For the text-containing cell, return its midpoint in [x, y] coordinate format. 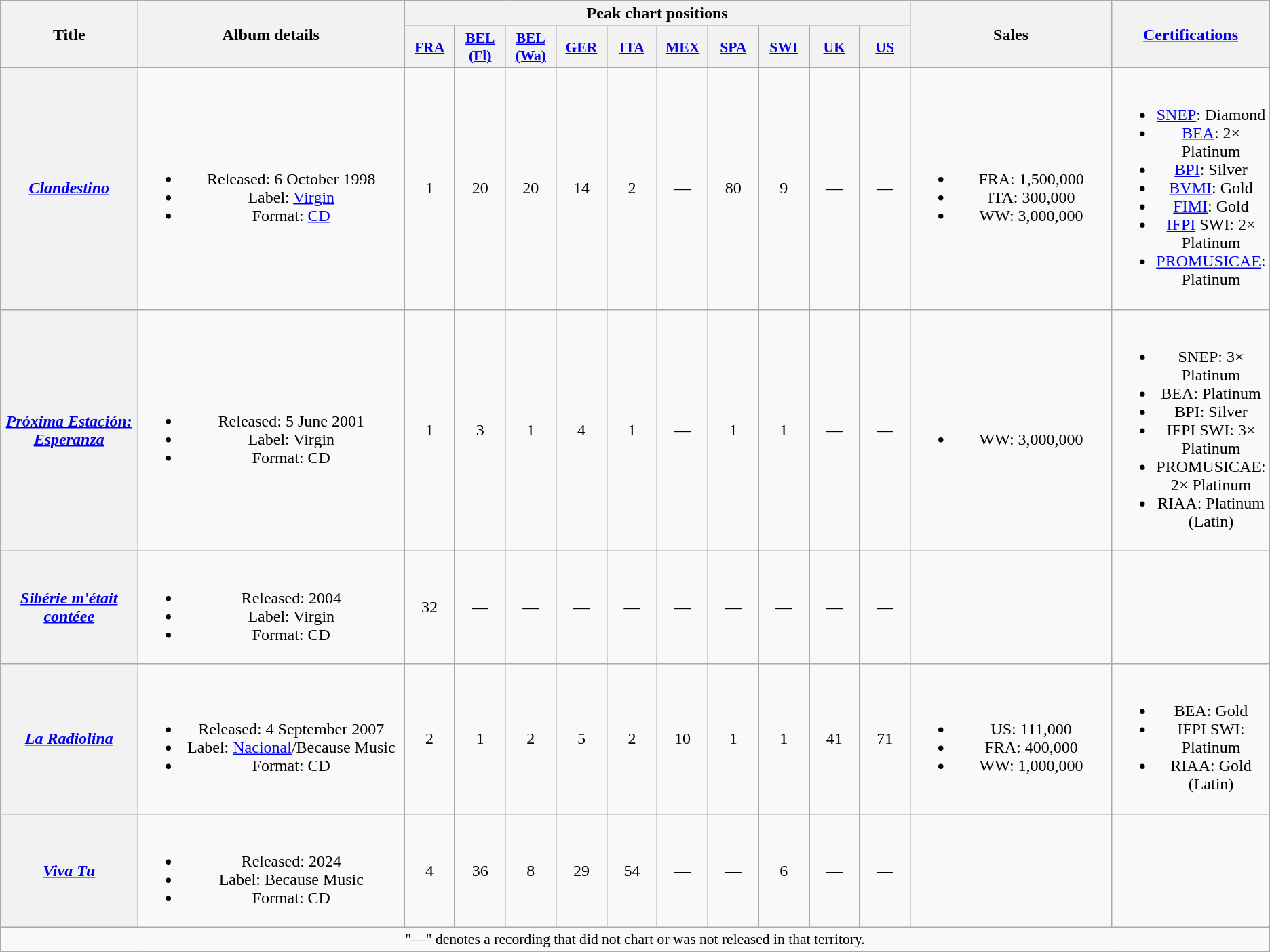
Viva Tu [69, 871]
SNEP: DiamondBEA: 2× PlatinumBPI: SilverBVMI: GoldFIMI: GoldIFPI SWI: 2× PlatinumPROMUSICAE: Platinum [1191, 189]
Próxima Estación: Esperanza [69, 430]
SPA [733, 47]
54 [632, 871]
29 [582, 871]
UK [834, 47]
US [885, 47]
80 [733, 189]
Clandestino [69, 189]
Released: 5 June 2001Label: VirginFormat: CD [271, 430]
ITA [632, 47]
FRA: 1,500,000ITA: 300,000WW: 3,000,000 [1011, 189]
9 [784, 189]
"—" denotes a recording that did not chart or was not released in that territory. [635, 939]
Released: 2024Label: Because MusicFormat: CD [271, 871]
36 [480, 871]
La Radiolina [69, 739]
3 [480, 430]
BEA: GoldIFPI SWI: PlatinumRIAA: Gold (Latin) [1191, 739]
GER [582, 47]
WW: 3,000,000 [1011, 430]
FRA [430, 47]
8 [531, 871]
Released: 2004Label: VirginFormat: CD [271, 608]
Released: 4 September 2007Label: Nacional/Because MusicFormat: CD [271, 739]
6 [784, 871]
Released: 6 October 1998Label: VirginFormat: CD [271, 189]
32 [430, 608]
BEL(Wa) [531, 47]
Certifications [1191, 34]
Sibérie m'était contéee [69, 608]
5 [582, 739]
41 [834, 739]
SNEP: 3× PlatinumBEA: PlatinumBPI: SilverIFPI SWI: 3× PlatinumPROMUSICAE: 2× PlatinumRIAA: Platinum (Latin) [1191, 430]
Peak chart positions [657, 14]
10 [682, 739]
MEX [682, 47]
US: 111,000FRA: 400,000WW: 1,000,000 [1011, 739]
Title [69, 34]
14 [582, 189]
Album details [271, 34]
SWI [784, 47]
BEL(Fl) [480, 47]
71 [885, 739]
Sales [1011, 34]
